Provide the (X, Y) coordinate of the cell's center where the given text is located.  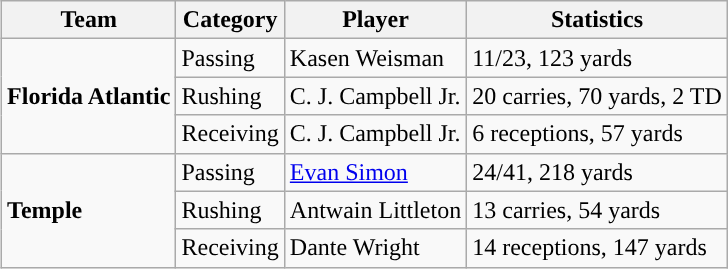
Antwain Littleton (375, 210)
14 receptions, 147 yards (598, 248)
20 carries, 70 yards, 2 TD (598, 96)
Florida Atlantic (89, 96)
Evan Simon (375, 172)
Statistics (598, 20)
24/41, 218 yards (598, 172)
Player (375, 20)
Team (89, 20)
6 receptions, 57 yards (598, 134)
11/23, 123 yards (598, 58)
Temple (89, 210)
Dante Wright (375, 248)
Category (230, 20)
Kasen Weisman (375, 58)
13 carries, 54 yards (598, 210)
